Capture the cell that displays the provided text and extract its [X, Y] central coordinate. 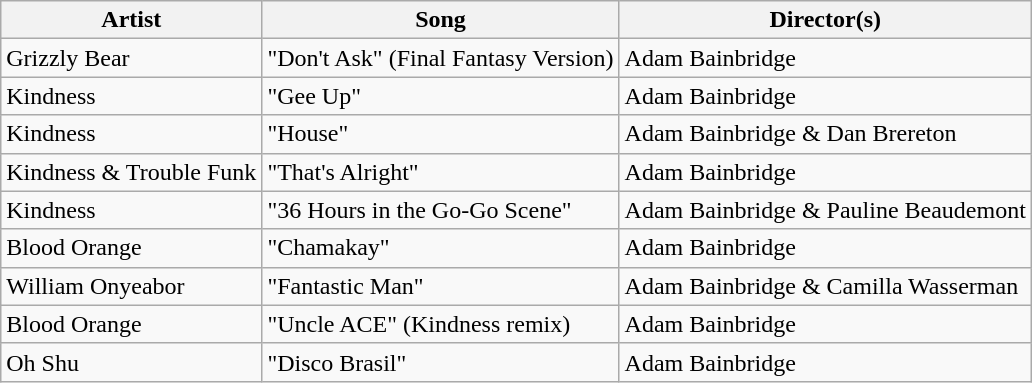
Adam Bainbridge & Dan Brereton [825, 134]
Song [440, 20]
Kindness & Trouble Funk [132, 172]
Artist [132, 20]
"Gee Up" [440, 96]
"Uncle ACE" (Kindness remix) [440, 324]
"That's Alright" [440, 172]
"36 Hours in the Go-Go Scene" [440, 210]
Adam Bainbridge & Camilla Wasserman [825, 286]
Grizzly Bear [132, 58]
"House" [440, 134]
Director(s) [825, 20]
"Don't Ask" (Final Fantasy Version) [440, 58]
Oh Shu [132, 362]
Adam Bainbridge & Pauline Beaudemont [825, 210]
"Chamakay" [440, 248]
"Fantastic Man" [440, 286]
"Disco Brasil" [440, 362]
William Onyeabor [132, 286]
